For the text-containing cell, return its midpoint in (X, Y) coordinate format. 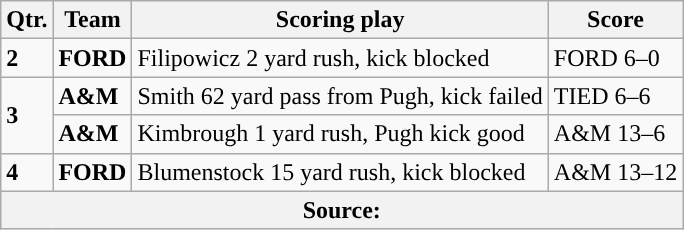
Team (92, 20)
2 (27, 58)
Scoring play (340, 20)
Filipowicz 2 yard rush, kick blocked (340, 58)
Score (615, 20)
4 (27, 172)
Blumenstock 15 yard rush, kick blocked (340, 172)
Source: (342, 210)
A&M 13–6 (615, 134)
Kimbrough 1 yard rush, Pugh kick good (340, 134)
3 (27, 115)
A&M 13–12 (615, 172)
Smith 62 yard pass from Pugh, kick failed (340, 96)
FORD 6–0 (615, 58)
TIED 6–6 (615, 96)
Qtr. (27, 20)
